Identify which cell holds the provided text, then report its [x, y] central coordinate. 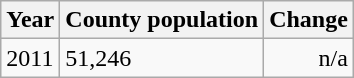
2011 [30, 58]
n/a [309, 58]
51,246 [162, 58]
Year [30, 20]
Change [309, 20]
County population [162, 20]
